Return [x, y] of the center of cell containing provided text 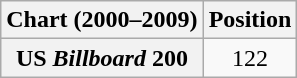
Chart (2000–2009) [102, 20]
US Billboard 200 [102, 58]
Position [250, 20]
122 [250, 58]
